Identify which cell holds the provided text, then report its (x, y) central coordinate. 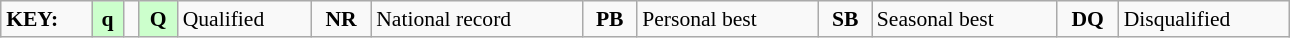
Qualified (244, 19)
Personal best (728, 19)
Disqualified (1204, 19)
Q (158, 19)
NR (341, 19)
Seasonal best (964, 19)
DQ (1088, 19)
KEY: (46, 19)
SB (846, 19)
PB (610, 19)
National record (476, 19)
q (108, 19)
